Locate the cell with the specified text and output its [x, y] center coordinate. 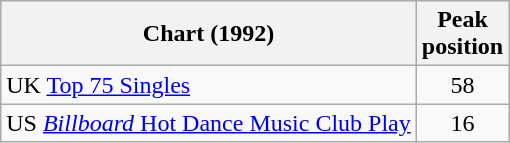
US Billboard Hot Dance Music Club Play [209, 123]
16 [462, 123]
58 [462, 85]
Chart (1992) [209, 34]
Peakposition [462, 34]
UK Top 75 Singles [209, 85]
